Scan for the cell matching the given text and deliver its [x, y] coordinate at center. 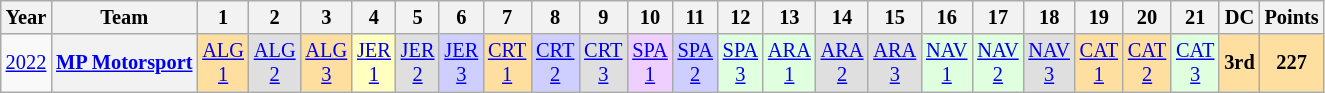
CAT2 [1147, 63]
ALG3 [326, 63]
3 [326, 17]
18 [1050, 17]
21 [1195, 17]
1 [223, 17]
SPA3 [740, 63]
ALG2 [275, 63]
CRT1 [507, 63]
5 [418, 17]
CRT3 [603, 63]
ARA1 [790, 63]
NAV1 [946, 63]
JER2 [418, 63]
NAV2 [998, 63]
SPA2 [696, 63]
6 [461, 17]
CRT2 [555, 63]
JER1 [374, 63]
9 [603, 17]
MP Motorsport [124, 63]
NAV3 [1050, 63]
20 [1147, 17]
4 [374, 17]
ARA2 [842, 63]
2022 [26, 63]
Year [26, 17]
15 [894, 17]
ARA3 [894, 63]
19 [1099, 17]
Team [124, 17]
3rd [1239, 63]
Points [1292, 17]
7 [507, 17]
227 [1292, 63]
13 [790, 17]
16 [946, 17]
11 [696, 17]
CAT3 [1195, 63]
12 [740, 17]
14 [842, 17]
ALG1 [223, 63]
2 [275, 17]
17 [998, 17]
CAT1 [1099, 63]
DC [1239, 17]
8 [555, 17]
SPA1 [650, 63]
JER3 [461, 63]
10 [650, 17]
